For the text-containing cell, return its midpoint in [x, y] coordinate format. 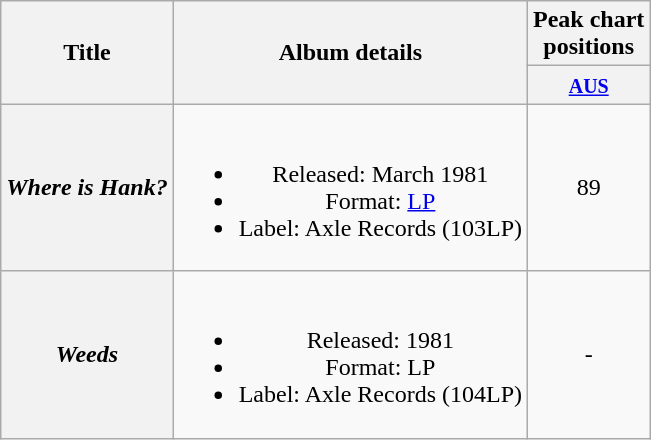
Peak chartpositions [589, 34]
Title [87, 52]
Released: 1981Format: LPLabel: Axle Records (104LP) [350, 354]
AUS [589, 85]
Where is Hank? [87, 188]
Album details [350, 52]
Released: March 1981Format: LPLabel: Axle Records (103LP) [350, 188]
89 [589, 188]
- [589, 354]
Weeds [87, 354]
